Locate the cell with the specified text and output its [x, y] center coordinate. 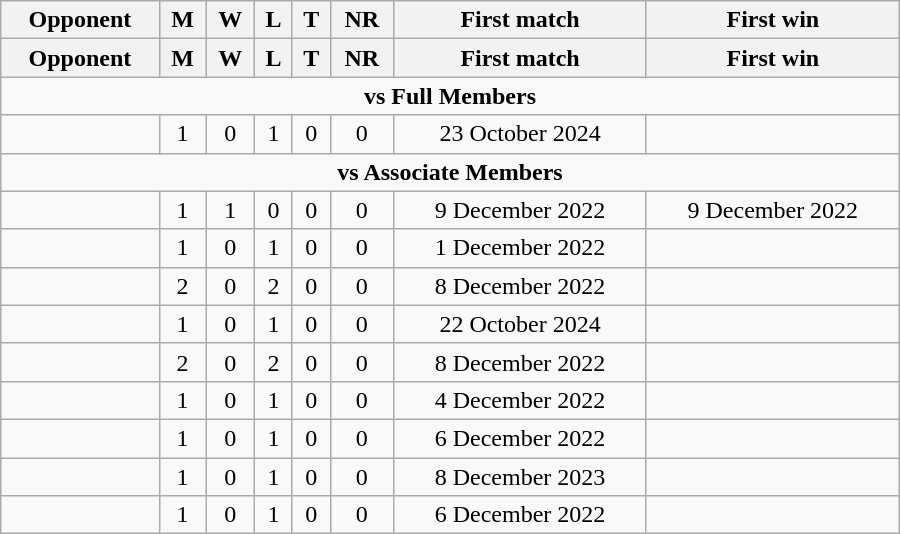
1 December 2022 [520, 248]
23 October 2024 [520, 134]
4 December 2022 [520, 400]
8 December 2023 [520, 477]
22 October 2024 [520, 324]
vs Associate Members [450, 172]
vs Full Members [450, 96]
